Identify which cell holds the provided text, then report its (X, Y) central coordinate. 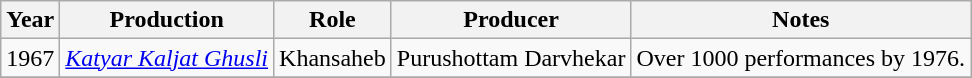
Purushottam Darvhekar (511, 58)
Role (333, 20)
Producer (511, 20)
Year (30, 20)
Katyar Kaljat Ghusli (167, 58)
1967 (30, 58)
Production (167, 20)
Khansaheb (333, 58)
Over 1000 performances by 1976. (801, 58)
Notes (801, 20)
